Output the [X, Y] coordinate of the center of the cell containing the given text.  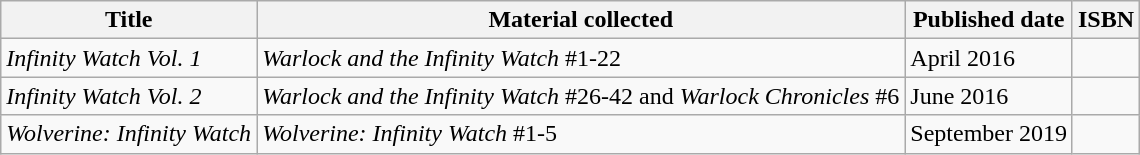
Infinity Watch Vol. 1 [129, 58]
Wolverine: Infinity Watch [129, 134]
ISBN [1106, 20]
September 2019 [989, 134]
Wolverine: Infinity Watch #1-5 [581, 134]
June 2016 [989, 96]
April 2016 [989, 58]
Infinity Watch Vol. 2 [129, 96]
Warlock and the Infinity Watch #1-22 [581, 58]
Material collected [581, 20]
Warlock and the Infinity Watch #26-42 and Warlock Chronicles #6 [581, 96]
Title [129, 20]
Published date [989, 20]
